Extract the (x, y) coordinate from the center of the cell holding the provided text.  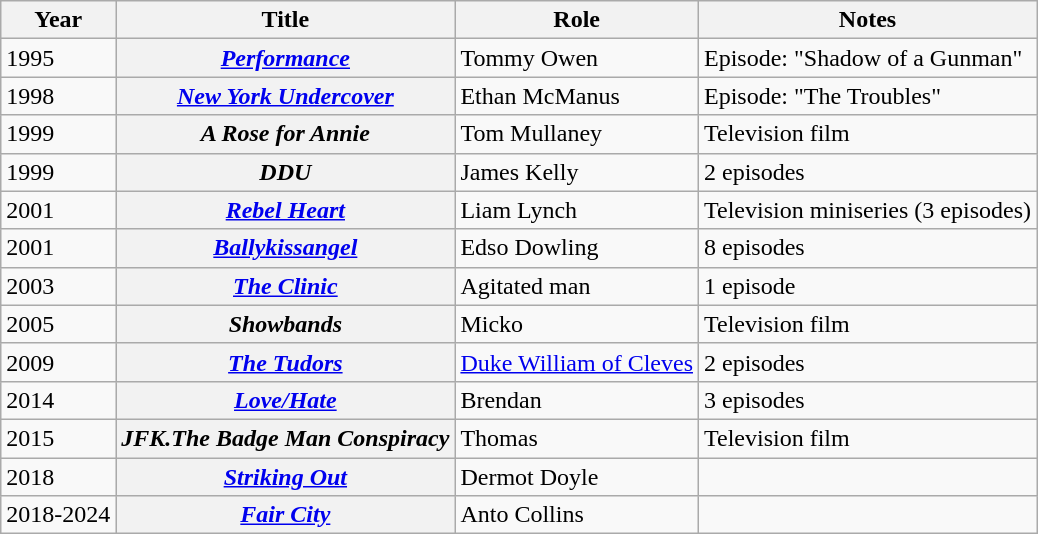
Duke William of Cleves (577, 362)
The Tudors (286, 362)
Striking Out (286, 477)
Television miniseries (3 episodes) (868, 210)
Episode: "The Troubles" (868, 96)
8 episodes (868, 248)
Role (577, 20)
James Kelly (577, 172)
Agitated man (577, 286)
Episode: "Shadow of a Gunman" (868, 58)
Thomas (577, 438)
Brendan (577, 400)
Ethan McManus (577, 96)
2015 (58, 438)
Rebel Heart (286, 210)
Tommy Owen (577, 58)
Dermot Doyle (577, 477)
2014 (58, 400)
Anto Collins (577, 515)
Title (286, 20)
Ballykissangel (286, 248)
New York Undercover (286, 96)
1995 (58, 58)
JFK.The Badge Man Conspiracy (286, 438)
1 episode (868, 286)
Love/Hate (286, 400)
2018-2024 (58, 515)
2018 (58, 477)
2009 (58, 362)
The Clinic (286, 286)
Micko (577, 324)
Edso Dowling (577, 248)
Showbands (286, 324)
Liam Lynch (577, 210)
Year (58, 20)
Tom Mullaney (577, 134)
Notes (868, 20)
A Rose for Annie (286, 134)
3 episodes (868, 400)
1998 (58, 96)
2005 (58, 324)
DDU (286, 172)
Fair City (286, 515)
2003 (58, 286)
Performance (286, 58)
